Output the [X, Y] coordinate of the center of the cell containing the given text.  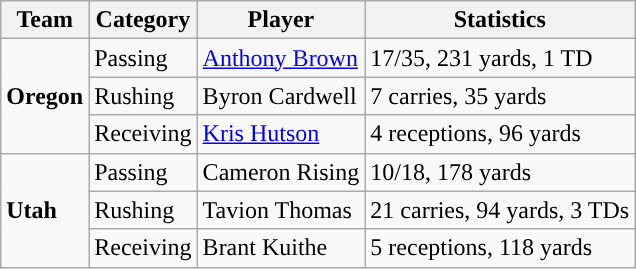
Oregon [45, 96]
Byron Cardwell [281, 96]
10/18, 178 yards [500, 172]
Team [45, 20]
Anthony Brown [281, 58]
5 receptions, 118 yards [500, 248]
Utah [45, 210]
Player [281, 20]
Kris Hutson [281, 134]
17/35, 231 yards, 1 TD [500, 58]
21 carries, 94 yards, 3 TDs [500, 210]
Category [143, 20]
4 receptions, 96 yards [500, 134]
7 carries, 35 yards [500, 96]
Brant Kuithe [281, 248]
Cameron Rising [281, 172]
Tavion Thomas [281, 210]
Statistics [500, 20]
